Locate the cell with the specified text and output its [x, y] center coordinate. 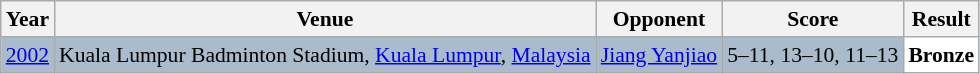
Year [28, 19]
Score [812, 19]
Kuala Lumpur Badminton Stadium, Kuala Lumpur, Malaysia [325, 55]
5–11, 13–10, 11–13 [812, 55]
2002 [28, 55]
Jiang Yanjiao [659, 55]
Bronze [941, 55]
Result [941, 19]
Venue [325, 19]
Opponent [659, 19]
